Detect which cell encompasses the target text, then output its (x, y) center coordinate. 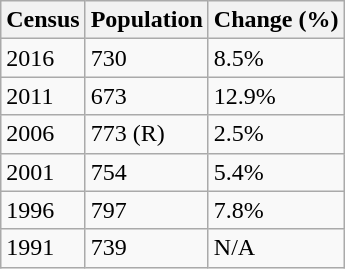
2011 (43, 96)
N/A (276, 248)
1991 (43, 248)
12.9% (276, 96)
773 (R) (146, 134)
7.8% (276, 210)
1996 (43, 210)
739 (146, 248)
797 (146, 210)
Population (146, 20)
730 (146, 58)
Change (%) (276, 20)
754 (146, 172)
2016 (43, 58)
2001 (43, 172)
8.5% (276, 58)
2.5% (276, 134)
2006 (43, 134)
673 (146, 96)
Census (43, 20)
5.4% (276, 172)
